Scan for the cell matching the given text and deliver its [x, y] coordinate at center. 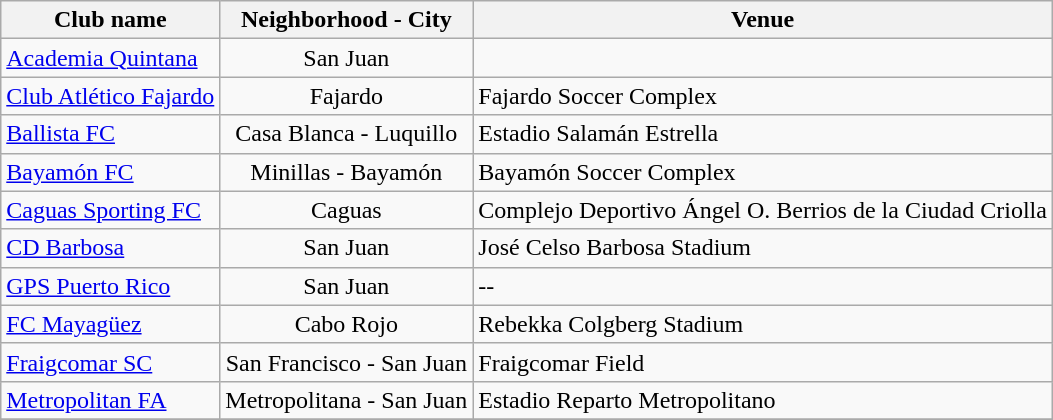
GPS Puerto Rico [110, 286]
Bayamón Soccer Complex [763, 172]
Estadio Salamán Estrella [763, 134]
FC Mayagüez [110, 324]
Fraigcomar Field [763, 362]
José Celso Barbosa Stadium [763, 248]
Estadio Reparto Metropolitano [763, 400]
Fajardo Soccer Complex [763, 96]
Rebekka Colgberg Stadium [763, 324]
Venue [763, 20]
Club name [110, 20]
Cabo Rojo [346, 324]
Fajardo [346, 96]
Academia Quintana [110, 58]
Metropolitana - San Juan [346, 400]
-- [763, 286]
Fraigcomar SC [110, 362]
Ballista FC [110, 134]
Bayamón FC [110, 172]
Neighborhood - City [346, 20]
Caguas Sporting FC [110, 210]
Metropolitan FA [110, 400]
Minillas - Bayamón [346, 172]
Complejo Deportivo Ángel O. Berrios de la Ciudad Criolla [763, 210]
Club Atlético Fajardo [110, 96]
San Francisco - San Juan [346, 362]
Casa Blanca - Luquillo [346, 134]
Caguas [346, 210]
CD Barbosa [110, 248]
